Locate the cell with the specified text and output its [x, y] center coordinate. 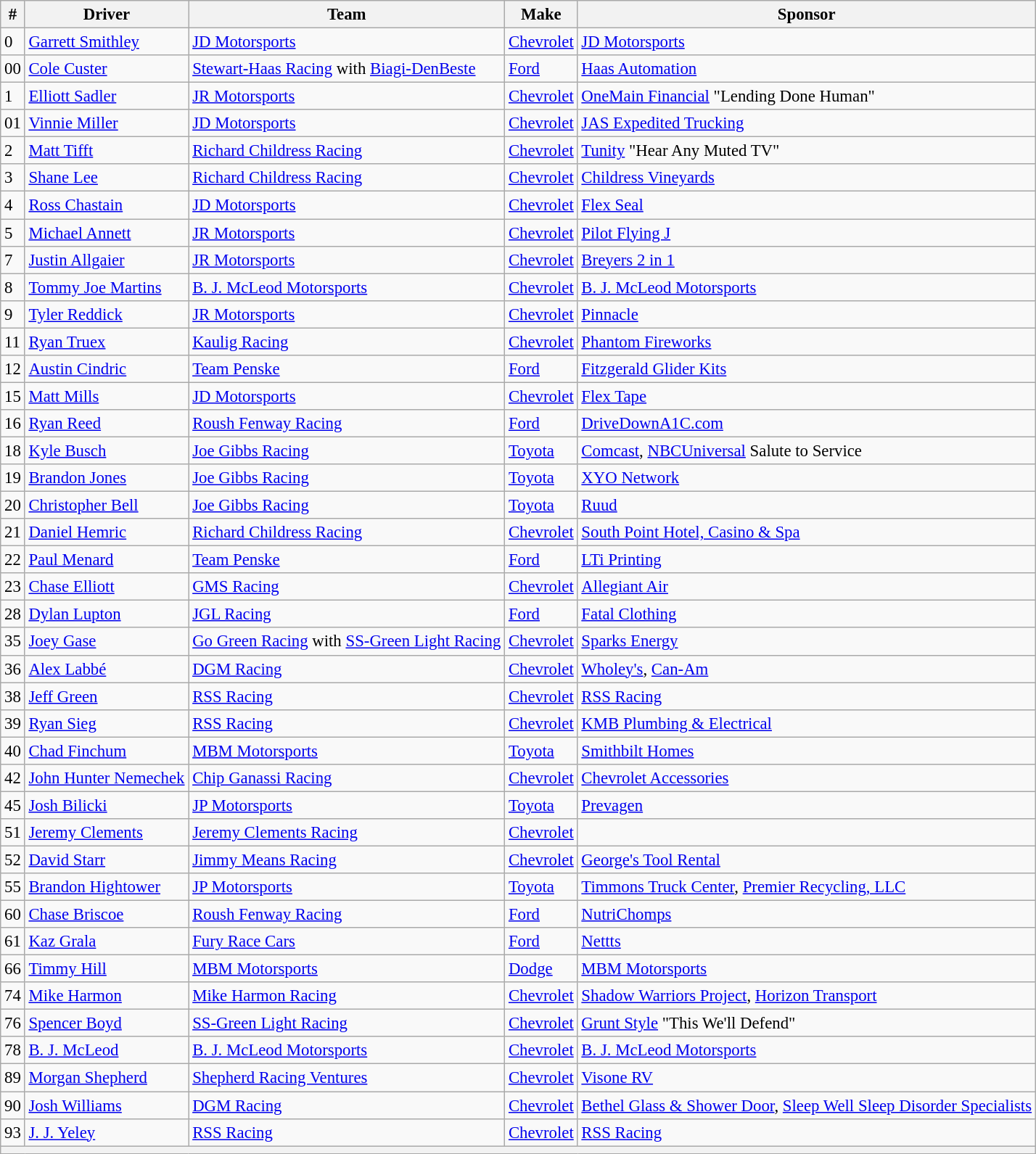
Pinnacle [807, 314]
Chevrolet Accessories [807, 778]
Fatal Clothing [807, 614]
20 [13, 506]
Elliott Sadler [107, 96]
7 [13, 260]
Cole Custer [107, 69]
DriveDownA1C.com [807, 424]
Childress Vineyards [807, 178]
B. J. McLeod [107, 1051]
David Starr [107, 860]
Brandon Hightower [107, 887]
Dodge [541, 969]
Timmons Truck Center, Premier Recycling, LLC [807, 887]
J. J. Yeley [107, 1132]
89 [13, 1078]
Flex Tape [807, 396]
28 [13, 614]
16 [13, 424]
Jeremy Clements Racing [347, 833]
Shepherd Racing Ventures [347, 1078]
Phantom Fireworks [807, 342]
South Point Hotel, Casino & Spa [807, 532]
12 [13, 369]
Ryan Sieg [107, 723]
55 [13, 887]
Morgan Shepherd [107, 1078]
Chase Elliott [107, 587]
Tunity "Hear Any Muted TV" [807, 151]
76 [13, 1023]
35 [13, 642]
Bethel Glass & Shower Door, Sleep Well Sleep Disorder Specialists [807, 1105]
93 [13, 1132]
Breyers 2 in 1 [807, 260]
John Hunter Nemechek [107, 778]
Dylan Lupton [107, 614]
45 [13, 805]
11 [13, 342]
9 [13, 314]
18 [13, 450]
38 [13, 696]
KMB Plumbing & Electrical [807, 723]
Stewart-Haas Racing with Biagi-DenBeste [347, 69]
Comcast, NBCUniversal Salute to Service [807, 450]
60 [13, 915]
Matt Tifft [107, 151]
Shane Lee [107, 178]
Alex Labbé [107, 669]
22 [13, 560]
Driver [107, 15]
Haas Automation [807, 69]
78 [13, 1051]
3 [13, 178]
00 [13, 69]
Matt Mills [107, 396]
Jeff Green [107, 696]
Jimmy Means Racing [347, 860]
Ryan Truex [107, 342]
Wholey's, Can-Am [807, 669]
Jeremy Clements [107, 833]
Joey Gase [107, 642]
Paul Menard [107, 560]
90 [13, 1105]
Justin Allgaier [107, 260]
Tommy Joe Martins [107, 287]
Grunt Style "This We'll Defend" [807, 1023]
40 [13, 751]
Shadow Warriors Project, Horizon Transport [807, 996]
JGL Racing [347, 614]
Ruud [807, 506]
Timmy Hill [107, 969]
2 [13, 151]
Flex Seal [807, 205]
# [13, 15]
Josh Williams [107, 1105]
George's Tool Rental [807, 860]
Chip Ganassi Racing [347, 778]
OneMain Financial "Lending Done Human" [807, 96]
21 [13, 532]
Michael Annett [107, 233]
Garrett Smithley [107, 42]
Mike Harmon Racing [347, 996]
36 [13, 669]
Chad Finchum [107, 751]
66 [13, 969]
61 [13, 941]
Ross Chastain [107, 205]
Go Green Racing with SS-Green Light Racing [347, 642]
Sparks Energy [807, 642]
Ryan Reed [107, 424]
Josh Bilicki [107, 805]
Visone RV [807, 1078]
4 [13, 205]
Daniel Hemric [107, 532]
XYO Network [807, 478]
8 [13, 287]
Team [347, 15]
Kaulig Racing [347, 342]
42 [13, 778]
Prevagen [807, 805]
Brandon Jones [107, 478]
JAS Expedited Trucking [807, 123]
Nettts [807, 941]
Mike Harmon [107, 996]
Pilot Flying J [807, 233]
Chase Briscoe [107, 915]
Christopher Bell [107, 506]
15 [13, 396]
Allegiant Air [807, 587]
Tyler Reddick [107, 314]
23 [13, 587]
52 [13, 860]
Sponsor [807, 15]
Smithbilt Homes [807, 751]
51 [13, 833]
74 [13, 996]
NutriChomps [807, 915]
Fitzgerald Glider Kits [807, 369]
GMS Racing [347, 587]
Spencer Boyd [107, 1023]
Kyle Busch [107, 450]
Kaz Grala [107, 941]
5 [13, 233]
Make [541, 15]
0 [13, 42]
01 [13, 123]
Vinnie Miller [107, 123]
LTi Printing [807, 560]
Austin Cindric [107, 369]
19 [13, 478]
39 [13, 723]
Fury Race Cars [347, 941]
1 [13, 96]
SS-Green Light Racing [347, 1023]
